From the cell containing the given text, extract its center point as [x, y] coordinate. 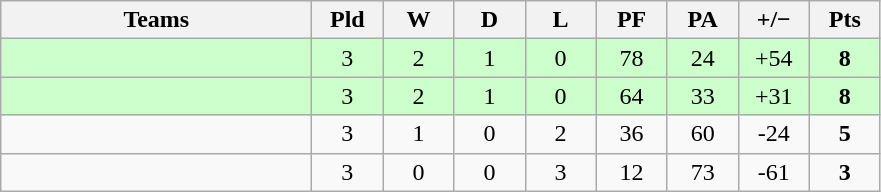
60 [702, 134]
73 [702, 172]
+31 [774, 96]
5 [844, 134]
+54 [774, 58]
Pld [348, 20]
-61 [774, 172]
78 [632, 58]
PF [632, 20]
PA [702, 20]
24 [702, 58]
L [560, 20]
+/− [774, 20]
Pts [844, 20]
64 [632, 96]
36 [632, 134]
W [418, 20]
D [490, 20]
-24 [774, 134]
Teams [156, 20]
12 [632, 172]
33 [702, 96]
